Capture the cell that displays the provided text and extract its (x, y) central coordinate. 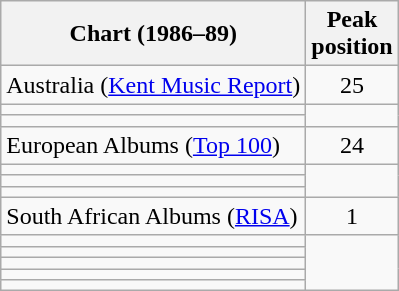
Peakposition (352, 34)
European Albums (Top 100) (154, 145)
South African Albums (RISA) (154, 216)
1 (352, 216)
Chart (1986–89) (154, 34)
24 (352, 145)
Australia (Kent Music Report) (154, 85)
25 (352, 85)
